Determine the (x, y) coordinate at the center of the cell enclosing the given text.  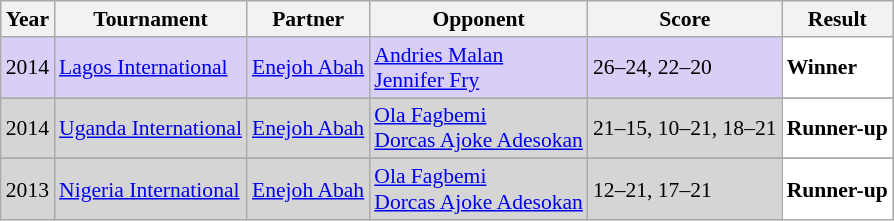
Lagos International (150, 68)
Score (685, 19)
Nigeria International (150, 190)
12–21, 17–21 (685, 190)
Opponent (478, 19)
21–15, 10–21, 18–21 (685, 128)
Partner (308, 19)
Year (28, 19)
Uganda International (150, 128)
Andries Malan Jennifer Fry (478, 68)
Result (838, 19)
2013 (28, 190)
26–24, 22–20 (685, 68)
Winner (838, 68)
Tournament (150, 19)
